Return the [X, Y] coordinate for the center point of the cell that contains the specified text.  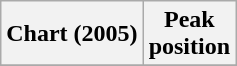
Chart (2005) [72, 34]
Peakposition [189, 34]
